Output the [X, Y] coordinate of the center of the cell containing the given text.  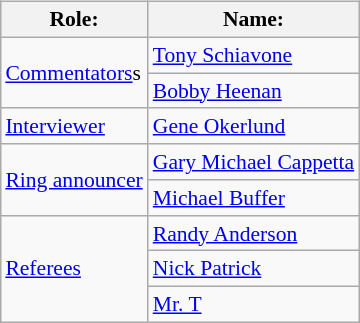
Name: [254, 20]
Interviewer [74, 126]
Gene Okerlund [254, 126]
Referees [74, 268]
Tony Schiavone [254, 55]
Bobby Heenan [254, 91]
Role: [74, 20]
Mr. T [254, 305]
Gary Michael Cappetta [254, 162]
Nick Patrick [254, 269]
Michael Buffer [254, 198]
Randy Anderson [254, 233]
Commentatorss [74, 72]
Ring announcer [74, 180]
